Identify which cell holds the provided text, then report its [X, Y] central coordinate. 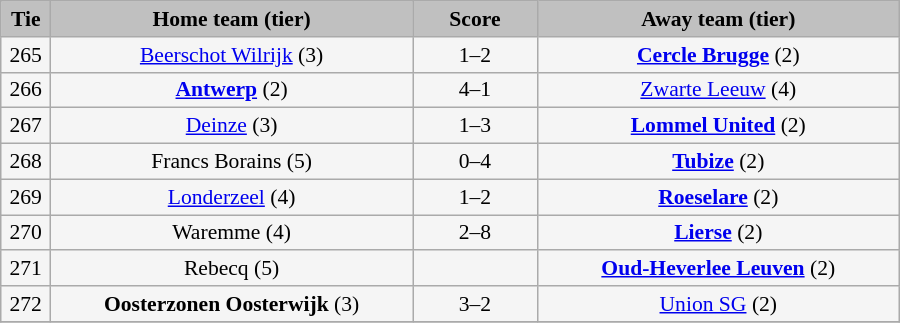
Lierse (2) [718, 233]
Score [476, 19]
266 [26, 90]
Union SG (2) [718, 304]
Oosterzonen Oosterwijk (3) [232, 304]
272 [26, 304]
Oud-Heverlee Leuven (2) [718, 269]
Cercle Brugge (2) [718, 55]
265 [26, 55]
Antwerp (2) [232, 90]
3–2 [476, 304]
Home team (tier) [232, 19]
269 [26, 197]
Lommel United (2) [718, 126]
267 [26, 126]
Rebecq (5) [232, 269]
Tie [26, 19]
Tubize (2) [718, 162]
Beerschot Wilrijk (3) [232, 55]
Francs Borains (5) [232, 162]
Waremme (4) [232, 233]
270 [26, 233]
0–4 [476, 162]
Londerzeel (4) [232, 197]
4–1 [476, 90]
Roeselare (2) [718, 197]
268 [26, 162]
Zwarte Leeuw (4) [718, 90]
2–8 [476, 233]
271 [26, 269]
Deinze (3) [232, 126]
1–3 [476, 126]
Away team (tier) [718, 19]
